Return (X, Y) of the center of cell containing provided text 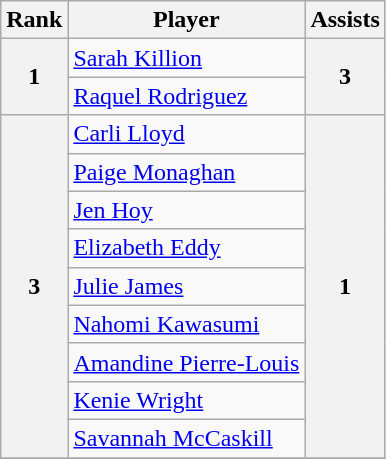
Paige Monaghan (186, 172)
Julie James (186, 286)
Jen Hoy (186, 210)
Carli Lloyd (186, 134)
Amandine Pierre-Louis (186, 362)
Kenie Wright (186, 400)
Raquel Rodriguez (186, 96)
Elizabeth Eddy (186, 248)
Rank (34, 20)
Savannah McCaskill (186, 438)
Sarah Killion (186, 58)
Nahomi Kawasumi (186, 324)
Player (186, 20)
Assists (345, 20)
